Extract the (X, Y) coordinate from the center of the cell holding the provided text.  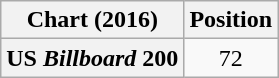
US Billboard 200 (92, 58)
Chart (2016) (92, 20)
72 (231, 58)
Position (231, 20)
